Determine the (X, Y) coordinate at the center of the cell enclosing the given text.  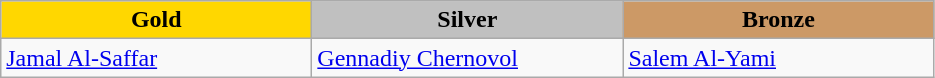
Gold (156, 20)
Jamal Al-Saffar (156, 58)
Bronze (778, 20)
Silver (468, 20)
Salem Al-Yami (778, 58)
Gennadiy Chernovol (468, 58)
